Scan for the cell matching the given text and deliver its (x, y) coordinate at center. 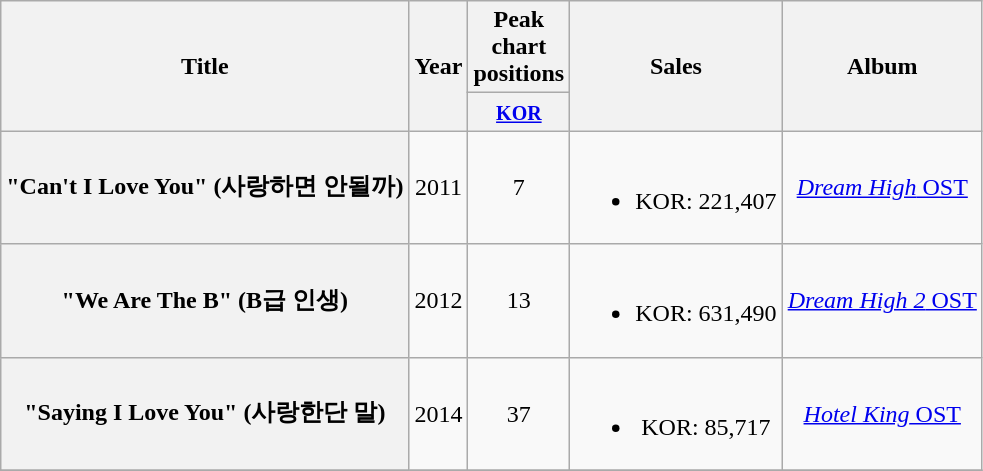
Sales (676, 66)
"Can't I Love You" (사랑하면 안될까) (205, 188)
2012 (438, 300)
13 (519, 300)
Title (205, 66)
2011 (438, 188)
37 (519, 414)
2014 (438, 414)
KOR: 221,407 (676, 188)
KOR: 85,717 (676, 414)
Peak chart positions (519, 47)
Dream High 2 OST (882, 300)
7 (519, 188)
Year (438, 66)
Hotel King OST (882, 414)
KOR: 631,490 (676, 300)
"We Are The B" (B급 인생) (205, 300)
"Saying I Love You" (사랑한단 말) (205, 414)
Album (882, 66)
Dream High OST (882, 188)
KOR (519, 112)
